Scan for the cell matching the given text and deliver its (X, Y) coordinate at center. 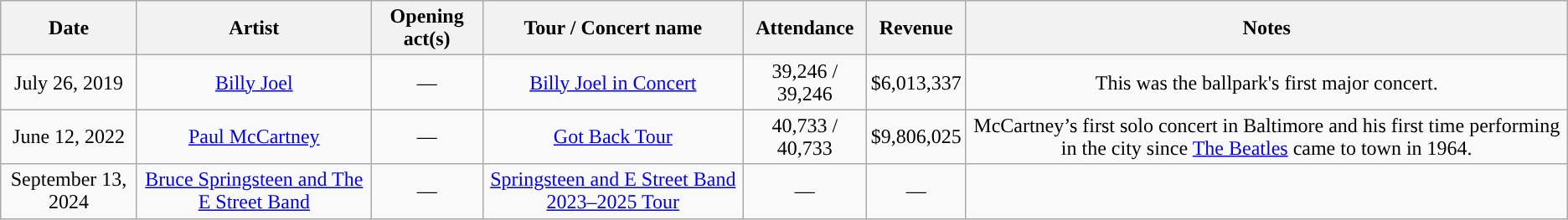
Bruce Springsteen and The E Street Band (254, 191)
July 26, 2019 (69, 82)
Billy Joel in Concert (613, 82)
Got Back Tour (613, 137)
June 12, 2022 (69, 137)
Notes (1266, 28)
$9,806,025 (916, 137)
McCartney’s first solo concert in Baltimore and his first time performing in the city since The Beatles came to town in 1964. (1266, 137)
Revenue (916, 28)
Springsteen and E Street Band 2023–2025 Tour (613, 191)
39,246 / 39,246 (806, 82)
Paul McCartney (254, 137)
Billy Joel (254, 82)
This was the ballpark's first major concert. (1266, 82)
Tour / Concert name (613, 28)
$6,013,337 (916, 82)
Date (69, 28)
Opening act(s) (427, 28)
Attendance (806, 28)
Artist (254, 28)
40,733 / 40,733 (806, 137)
September 13, 2024 (69, 191)
